Locate the cell with the specified text and output its [x, y] center coordinate. 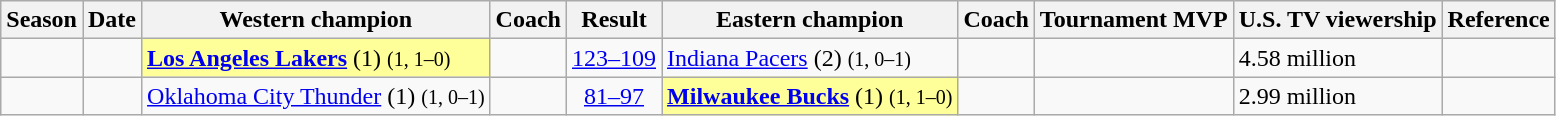
Oklahoma City Thunder (1) (1, 0–1) [316, 96]
Western champion [316, 20]
Los Angeles Lakers (1) (1, 1–0) [316, 58]
Tournament MVP [1134, 20]
Eastern champion [810, 20]
Season [42, 20]
Date [112, 20]
2.99 million [1338, 96]
Milwaukee Bucks (1) (1, 1–0) [810, 96]
Indiana Pacers (2) (1, 0–1) [810, 58]
81–97 [614, 96]
Result [614, 20]
U.S. TV viewership [1338, 20]
123–109 [614, 58]
Reference [1498, 20]
4.58 million [1338, 58]
